Return (X, Y) of the center of cell containing provided text 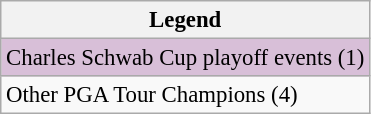
Other PGA Tour Champions (4) (186, 95)
Legend (186, 20)
Charles Schwab Cup playoff events (1) (186, 58)
